For the text-containing cell, return its midpoint in [x, y] coordinate format. 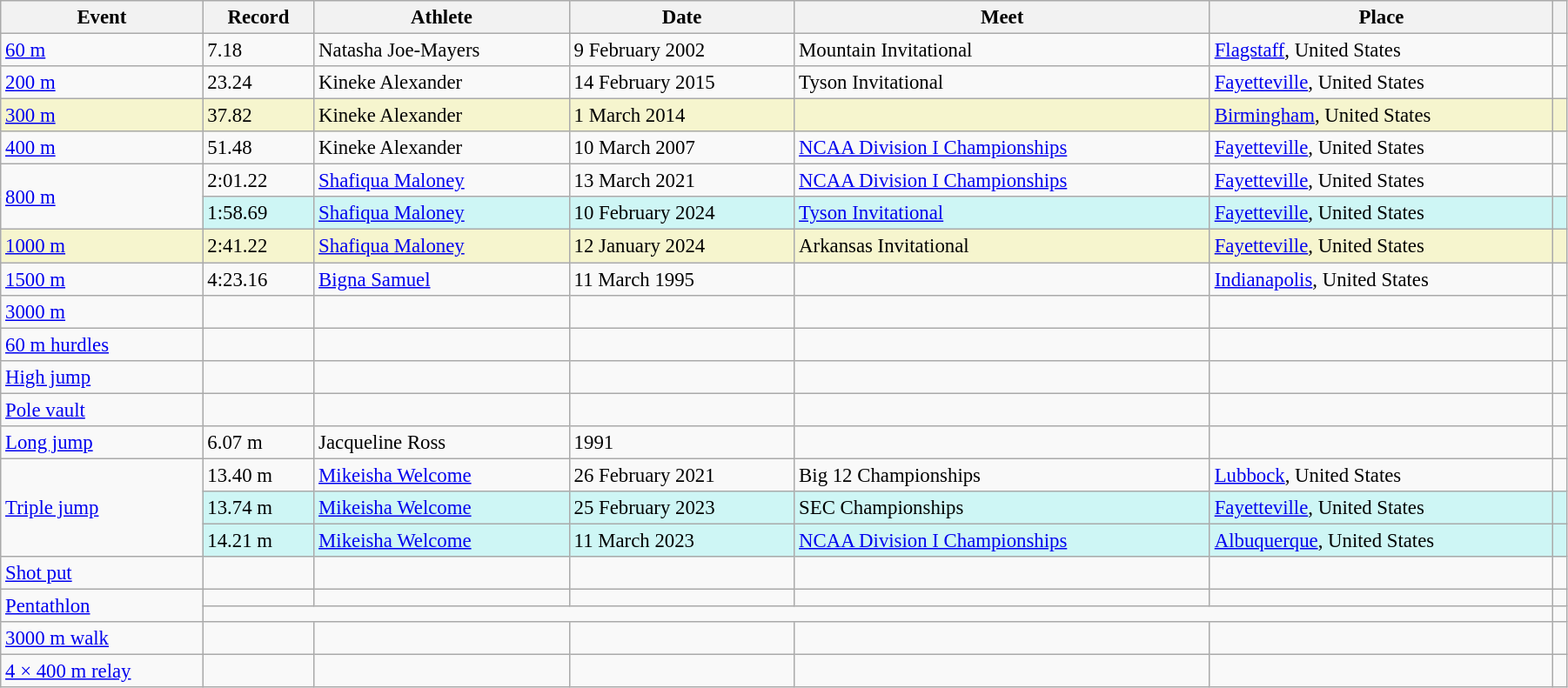
6.07 m [258, 443]
Pentathlon [102, 606]
Arkansas Invitational [1002, 246]
Pole vault [102, 410]
Long jump [102, 443]
10 February 2024 [682, 213]
14 February 2015 [682, 83]
Indianapolis, United States [1381, 279]
10 March 2007 [682, 148]
1991 [682, 443]
200 m [102, 83]
13 March 2021 [682, 181]
1500 m [102, 279]
13.40 m [258, 475]
60 m hurdles [102, 344]
1 March 2014 [682, 116]
Natasha Joe-Mayers [442, 50]
Big 12 Championships [1002, 475]
Albuquerque, United States [1381, 540]
23.24 [258, 83]
3000 m [102, 311]
Meet [1002, 17]
400 m [102, 148]
1:58.69 [258, 213]
13.74 m [258, 508]
4 × 400 m relay [102, 671]
12 January 2024 [682, 246]
26 February 2021 [682, 475]
11 March 2023 [682, 540]
9 February 2002 [682, 50]
4:23.16 [258, 279]
1000 m [102, 246]
14.21 m [258, 540]
Date [682, 17]
11 March 1995 [682, 279]
Triple jump [102, 508]
Bigna Samuel [442, 279]
Mountain Invitational [1002, 50]
Birmingham, United States [1381, 116]
25 February 2023 [682, 508]
Jacqueline Ross [442, 443]
60 m [102, 50]
2:01.22 [258, 181]
2:41.22 [258, 246]
Record [258, 17]
3000 m walk [102, 638]
Lubbock, United States [1381, 475]
Shot put [102, 573]
High jump [102, 377]
Event [102, 17]
800 m [102, 197]
Place [1381, 17]
37.82 [258, 116]
SEC Championships [1002, 508]
300 m [102, 116]
Athlete [442, 17]
7.18 [258, 50]
Flagstaff, United States [1381, 50]
51.48 [258, 148]
